Locate the cell with the specified text and output its (x, y) center coordinate. 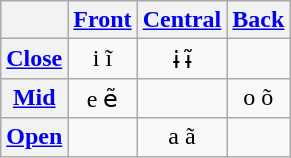
Front (102, 20)
e ẽ (102, 98)
Open (34, 137)
Close (34, 59)
Mid (34, 98)
o õ (258, 98)
Central (182, 20)
Back (258, 20)
ɨ ɨ̃ (182, 59)
i ĩ (102, 59)
a ã (182, 137)
